Capture the cell that displays the provided text and extract its (x, y) central coordinate. 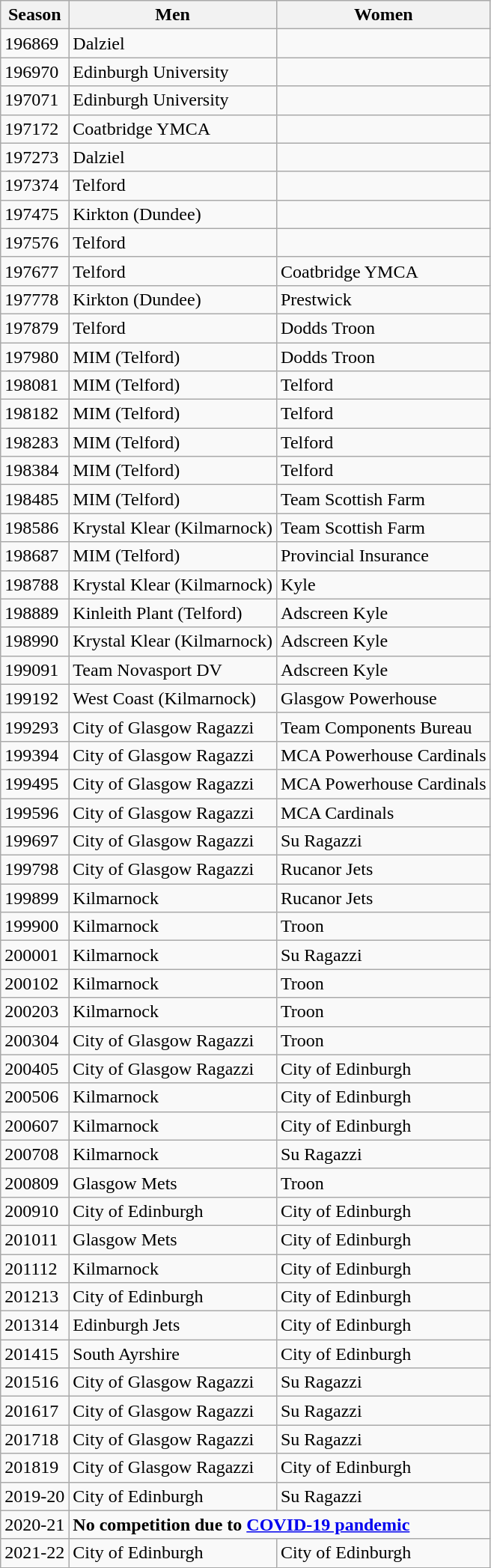
197172 (34, 129)
201819 (34, 1468)
Provincial Insurance (383, 556)
MCA Cardinals (383, 812)
198182 (34, 414)
200607 (34, 1126)
199798 (34, 870)
197677 (34, 271)
Team Novasport DV (173, 670)
198889 (34, 613)
201617 (34, 1411)
197879 (34, 328)
199495 (34, 784)
198788 (34, 585)
200405 (34, 1069)
199596 (34, 812)
Season (34, 15)
201718 (34, 1439)
198283 (34, 442)
200910 (34, 1211)
197980 (34, 357)
199293 (34, 727)
200506 (34, 1097)
Glasgow Powerhouse (383, 698)
196869 (34, 43)
199192 (34, 698)
201112 (34, 1269)
200102 (34, 983)
198586 (34, 528)
197374 (34, 186)
197475 (34, 214)
2021-22 (34, 1553)
199900 (34, 927)
Team Components Bureau (383, 727)
Men (173, 15)
Edinburgh Jets (173, 1326)
198485 (34, 499)
200001 (34, 955)
201516 (34, 1382)
Kinleith Plant (Telford) (173, 613)
Women (383, 15)
198081 (34, 385)
198990 (34, 641)
199899 (34, 898)
2020-21 (34, 1525)
197071 (34, 100)
200203 (34, 1012)
199394 (34, 755)
197778 (34, 299)
201415 (34, 1354)
200809 (34, 1183)
201011 (34, 1239)
Kyle (383, 585)
198687 (34, 556)
201213 (34, 1297)
198384 (34, 471)
Prestwick (383, 299)
199091 (34, 670)
199697 (34, 841)
2019-20 (34, 1496)
No competition due to COVID-19 pandemic (280, 1525)
200708 (34, 1154)
197576 (34, 242)
196970 (34, 72)
South Ayrshire (173, 1354)
201314 (34, 1326)
200304 (34, 1040)
West Coast (Kilmarnock) (173, 698)
197273 (34, 157)
